Search for the cell housing the specified text and yield its (X, Y) center coordinate. 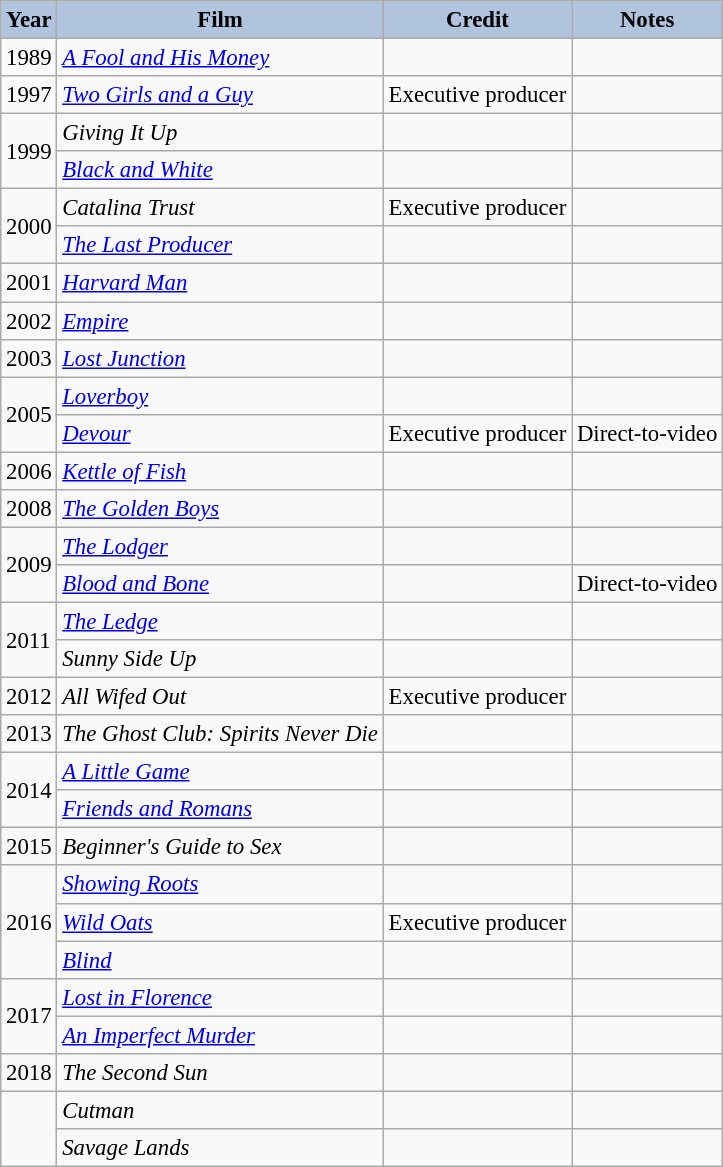
Two Girls and a Guy (220, 95)
Devour (220, 433)
2006 (29, 471)
An Imperfect Murder (220, 1035)
2000 (29, 226)
Notes (648, 20)
The Second Sun (220, 1073)
1997 (29, 95)
1999 (29, 152)
Empire (220, 321)
All Wifed Out (220, 697)
Catalina Trust (220, 208)
1989 (29, 58)
2013 (29, 734)
Kettle of Fish (220, 471)
A Fool and His Money (220, 58)
Giving It Up (220, 133)
2002 (29, 321)
Friends and Romans (220, 809)
Year (29, 20)
The Lodger (220, 546)
2011 (29, 640)
Sunny Side Up (220, 659)
Lost Junction (220, 358)
Loverboy (220, 396)
Cutman (220, 1110)
2009 (29, 564)
2012 (29, 697)
2003 (29, 358)
Beginner's Guide to Sex (220, 847)
2008 (29, 509)
Blood and Bone (220, 584)
2018 (29, 1073)
Savage Lands (220, 1148)
The Ghost Club: Spirits Never Die (220, 734)
Credit (477, 20)
2014 (29, 790)
Showing Roots (220, 885)
The Golden Boys (220, 509)
2016 (29, 922)
The Last Producer (220, 245)
Wild Oats (220, 922)
2001 (29, 283)
The Ledge (220, 621)
2015 (29, 847)
Film (220, 20)
A Little Game (220, 772)
2017 (29, 1016)
Lost in Florence (220, 997)
Blind (220, 960)
Harvard Man (220, 283)
2005 (29, 414)
Black and White (220, 170)
